Return the (X, Y) coordinate for the center point of the cell that contains the specified text.  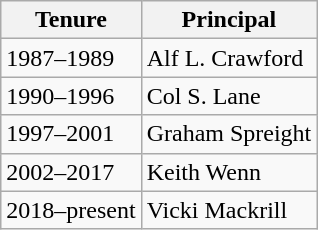
Graham Spreight (229, 134)
Tenure (71, 20)
1997–2001 (71, 134)
Alf L. Crawford (229, 58)
1987–1989 (71, 58)
2018–present (71, 210)
Col S. Lane (229, 96)
Keith Wenn (229, 172)
Vicki Mackrill (229, 210)
1990–1996 (71, 96)
2002–2017 (71, 172)
Principal (229, 20)
